Find where the given text appears and provide that cell's center as (X, Y) coordinate. 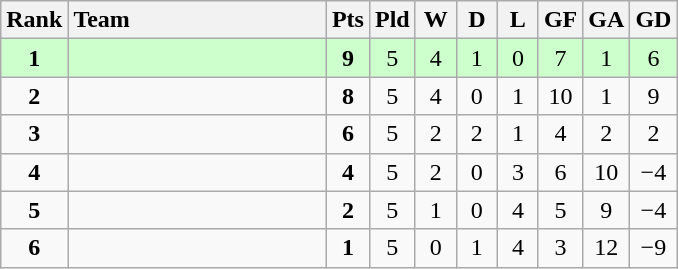
8 (348, 96)
Pts (348, 20)
W (436, 20)
Pld (392, 20)
7 (560, 58)
GF (560, 20)
12 (606, 248)
Rank (34, 20)
D (476, 20)
GD (654, 20)
Team (198, 20)
GA (606, 20)
−9 (654, 248)
L (518, 20)
